Determine the (X, Y) coordinate at the center of the cell enclosing the given text.  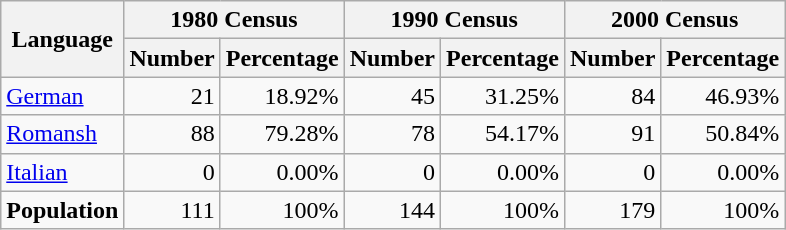
18.92% (282, 96)
Language (62, 39)
2000 Census (674, 20)
179 (612, 210)
78 (392, 134)
1980 Census (234, 20)
45 (392, 96)
50.84% (723, 134)
84 (612, 96)
54.17% (503, 134)
1990 Census (454, 20)
Romansh (62, 134)
111 (172, 210)
31.25% (503, 96)
21 (172, 96)
46.93% (723, 96)
88 (172, 134)
Italian (62, 172)
144 (392, 210)
79.28% (282, 134)
German (62, 96)
91 (612, 134)
Population (62, 210)
